Detect which cell encompasses the target text, then output its [x, y] center coordinate. 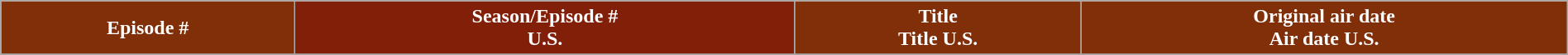
Season/Episode # U.S. [544, 28]
Title Title U.S. [938, 28]
Original air date Air date U.S. [1324, 28]
Episode # [148, 28]
